Provide the [X, Y] coordinate of the cell's center where the given text is located.  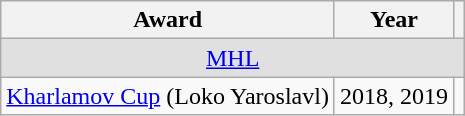
Year [394, 20]
2018, 2019 [394, 96]
MHL [233, 58]
Award [168, 20]
Kharlamov Cup (Loko Yaroslavl) [168, 96]
